Identify which cell holds the provided text, then report its (X, Y) central coordinate. 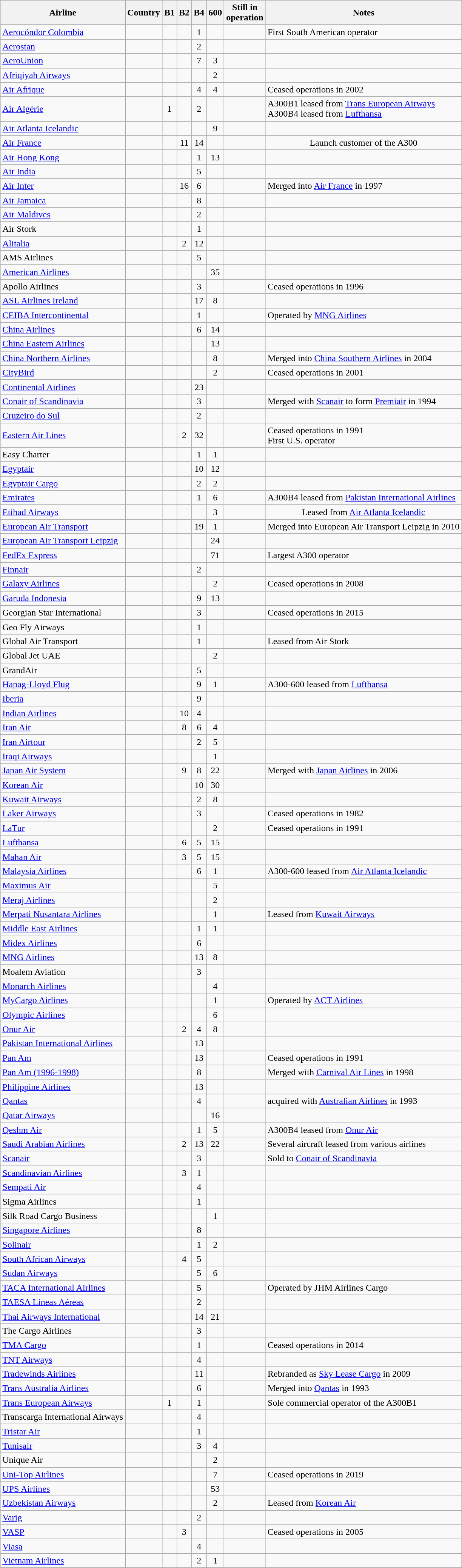
19 (199, 526)
Egyptair Cargo (63, 483)
24 (215, 541)
Trans European Airways (63, 1403)
600 (215, 13)
Meraj Airlines (63, 900)
Aerostan (63, 46)
Lufthansa (63, 842)
Georgian Star International (63, 612)
Tunisair (63, 1446)
Cruzeiro do Sul (63, 415)
Rebranded as Sky Lease Cargo in 2009 (363, 1374)
European Air Transport Leipzig (63, 541)
Merpati Nusantara Airlines (63, 914)
Scanair (63, 1159)
FedEx Express (63, 555)
Ceased operations in 2001 (363, 372)
Air Algérie (63, 109)
GrandAir (63, 670)
Still in operation (245, 13)
Korean Air (63, 785)
Operated by ACT Airlines (363, 1000)
Ceased operations in 2002 (363, 89)
Silk Road Cargo Business (63, 1216)
LaTur (63, 828)
Sempati Air (63, 1187)
Pan Am (1996-1998) (63, 1072)
21 (215, 1316)
UPS Airlines (63, 1489)
Operated by MNG Airlines (363, 315)
Maximus Air (63, 885)
Singapore Airlines (63, 1230)
Hapag-Lloyd Flug (63, 685)
Largest A300 operator (363, 555)
Japan Air System (63, 771)
B2 (184, 13)
Easy Charter (63, 455)
Sudan Airways (63, 1273)
Leased from Korean Air (363, 1503)
Air Atlanta Icelandic (63, 128)
China Northern Airlines (63, 358)
Tristar Air (63, 1431)
Merged into China Southern Airlines in 2004 (363, 358)
Pakistan International Airlines (63, 1043)
Pan Am (63, 1058)
acquired with Australian Airlines in 1993 (363, 1101)
AeroUnion (63, 61)
Mahan Air (63, 857)
First South American operator (363, 32)
Merged into Air France in 1997 (363, 186)
17 (199, 301)
Aerocóndor Colombia (63, 32)
VASP (63, 1532)
Ceased operations in 2005 (363, 1532)
Uzbekistan Airways (63, 1503)
MNG Airlines (63, 957)
ASL Airlines Ireland (63, 301)
Qatar Airways (63, 1115)
China Airlines (63, 329)
MyCargo Airlines (63, 1000)
Etihad Airways (63, 512)
30 (215, 785)
Monarch Airlines (63, 986)
Leased from Air Atlanta Icelandic (363, 512)
Indian Airlines (63, 713)
Merged into Qantas in 1993 (363, 1388)
Ceased operations in 2008 (363, 584)
A300-600 leased from Air Atlanta Icelandic (363, 871)
Ceased operations in 2015 (363, 612)
Middle East Airlines (63, 929)
Finnair (63, 569)
CEIBA Intercontinental (63, 315)
Onur Air (63, 1029)
Geo Fly Airways (63, 627)
Thai Airways International (63, 1316)
A300B4 leased from Onur Air (363, 1129)
Viasa (63, 1546)
A300-600 leased from Lufthansa (363, 685)
Alitalia (63, 243)
Merged with Carnival Air Lines in 1998 (363, 1072)
Global Air Transport (63, 641)
Airline (63, 13)
Iraqi Airways (63, 756)
Philippine Airlines (63, 1086)
TMA Cargo (63, 1345)
Country (144, 13)
Unique Air (63, 1460)
Operated by JHM Airlines Cargo (363, 1288)
Sigma Airlines (63, 1202)
Global Jet UAE (63, 656)
Air Inter (63, 186)
71 (215, 555)
TNT Airways (63, 1360)
Ceased operations in 1982 (363, 814)
Olympic Airlines (63, 1015)
Iran Air (63, 728)
Eastern Air Lines (63, 435)
35 (215, 272)
TACA International Airlines (63, 1288)
Launch customer of the A300 (363, 143)
European Air Transport (63, 526)
Ceased operations in 1996 (363, 286)
Sold to Conair of Scandinavia (363, 1159)
Leased from Kuwait Airways (363, 914)
Tradewinds Airlines (63, 1374)
A300B1 leased from Trans European Airways A300B4 leased from Lufthansa (363, 109)
Merged with Japan Airlines in 2006 (363, 771)
Transcarga International Airways (63, 1417)
South African Airways (63, 1259)
Saudi Arabian Airlines (63, 1144)
Air Stork (63, 229)
Continental Airlines (63, 387)
Notes (363, 13)
23 (199, 387)
A300B4 leased from Pakistan International Airlines (363, 498)
B4 (199, 13)
Galaxy Airlines (63, 584)
32 (199, 435)
Air Afrique (63, 89)
TAESA Lineas Aéreas (63, 1302)
Air France (63, 143)
Ceased operations in 2019 (363, 1474)
CityBird (63, 372)
China Eastern Airlines (63, 344)
Uni-Top Airlines (63, 1474)
Apollo Airlines (63, 286)
Several aircraft leased from various airlines (363, 1144)
Midex Airlines (63, 943)
Ceased operations in 1991 First U.S. operator (363, 435)
Malaysia Airlines (63, 871)
Iberia (63, 699)
Trans Australia Airlines (63, 1388)
Ceased operations in 2014 (363, 1345)
Moalem Aviation (63, 972)
Solinair (63, 1245)
53 (215, 1489)
Conair of Scandinavia (63, 401)
Sole commercial operator of the A300B1 (363, 1403)
Air Maldives (63, 215)
American Airlines (63, 272)
Air Hong Kong (63, 157)
Iran Airtour (63, 742)
Air Jamaica (63, 200)
Merged into European Air Transport Leipzig in 2010 (363, 526)
Emirates (63, 498)
Varig (63, 1517)
AMS Airlines (63, 258)
Vietnam Airlines (63, 1560)
The Cargo Airlines (63, 1331)
Scandinavian Airlines (63, 1173)
Air India (63, 171)
Leased from Air Stork (363, 641)
Merged with Scanair to form Premiair in 1994 (363, 401)
Laker Airways (63, 814)
Qantas (63, 1101)
Qeshm Air (63, 1129)
Afriqiyah Airways (63, 75)
Kuwait Airways (63, 799)
B1 (169, 13)
Garuda Indonesia (63, 598)
Egyptair (63, 469)
